Scan for the cell matching the given text and deliver its [X, Y] coordinate at center. 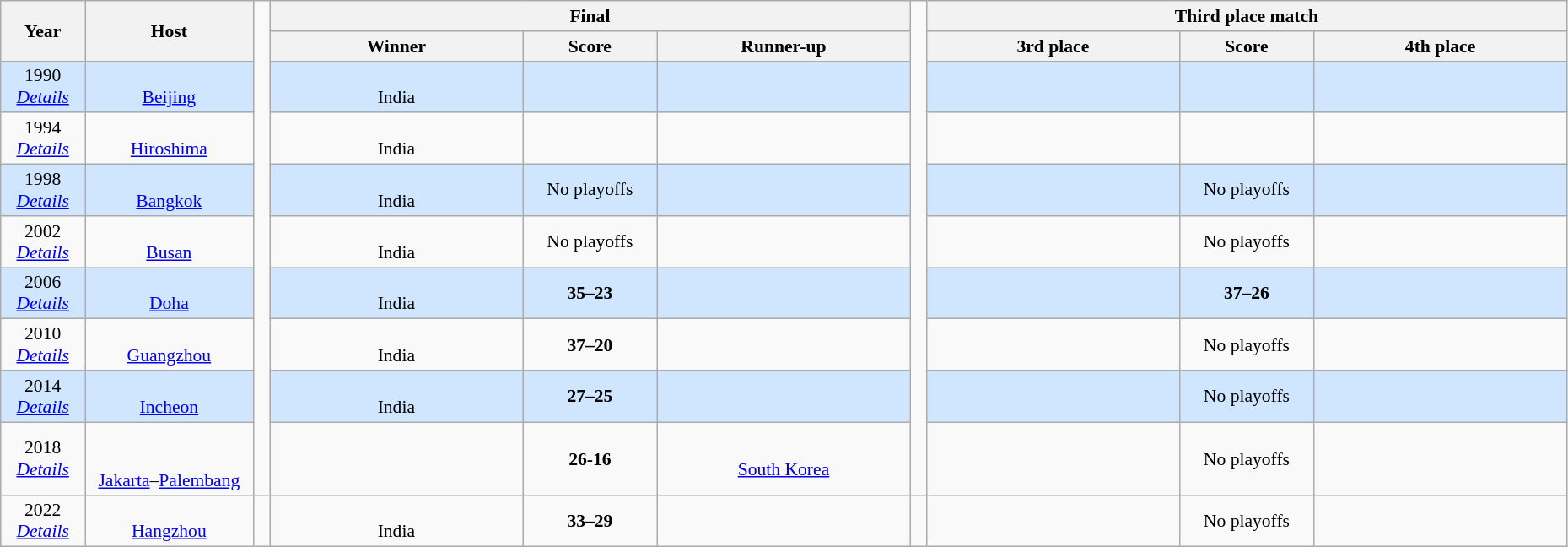
Guangzhou [170, 344]
Winner [396, 46]
27–25 [590, 397]
35–23 [590, 294]
Hangzhou [170, 522]
1998Details [43, 191]
Jakarta–Palembang [170, 459]
2006Details [43, 294]
1994Details [43, 138]
Final [590, 16]
26-16 [590, 459]
South Korea [783, 459]
3rd place [1053, 46]
2014Details [43, 397]
2022Details [43, 522]
2010Details [43, 344]
Busan [170, 241]
Third place match [1247, 16]
2018Details [43, 459]
33–29 [590, 522]
37–26 [1247, 294]
Runner-up [783, 46]
Incheon [170, 397]
Beijing [170, 86]
37–20 [590, 344]
2002Details [43, 241]
Host [170, 30]
Year [43, 30]
Hiroshima [170, 138]
Doha [170, 294]
4th place [1441, 46]
1990Details [43, 86]
Bangkok [170, 191]
